Search for the cell housing the specified text and yield its [x, y] center coordinate. 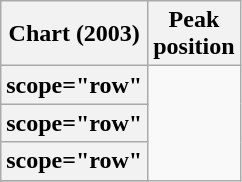
Peakposition [194, 34]
Chart (2003) [74, 34]
